Find where the given text appears and provide that cell's center as [X, Y] coordinate. 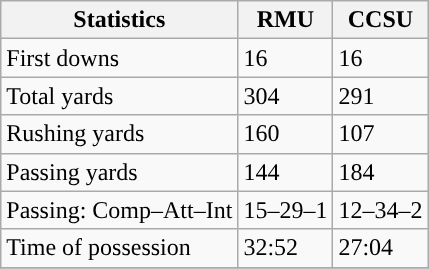
RMU [286, 20]
184 [380, 172]
Passing: Comp–Att–Int [120, 210]
15–29–1 [286, 210]
27:04 [380, 248]
32:52 [286, 248]
First downs [120, 58]
160 [286, 134]
Passing yards [120, 172]
304 [286, 96]
144 [286, 172]
Statistics [120, 20]
291 [380, 96]
CCSU [380, 20]
12–34–2 [380, 210]
Time of possession [120, 248]
Total yards [120, 96]
107 [380, 134]
Rushing yards [120, 134]
